Locate the cell with the specified text and output its [X, Y] center coordinate. 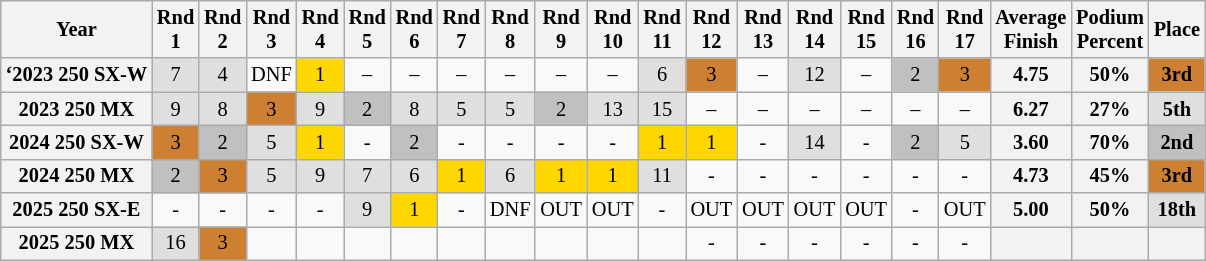
6.27 [1032, 109]
Rnd15 [866, 29]
Rnd17 [965, 29]
11 [662, 176]
2nd [1177, 142]
2023 250 MX [76, 109]
2024 250 MX [76, 176]
2025 250 SX-E [76, 210]
12 [815, 75]
Rnd10 [613, 29]
45% [1110, 176]
3.60 [1032, 142]
Rnd4 [320, 29]
Rnd13 [763, 29]
4.73 [1032, 176]
Rnd7 [462, 29]
15 [662, 109]
Place [1177, 29]
Rnd8 [510, 29]
2024 250 SX-W [76, 142]
PodiumPercent [1110, 29]
AverageFinish [1032, 29]
18th [1177, 210]
4 [222, 75]
13 [613, 109]
5th [1177, 109]
Rnd1 [176, 29]
70% [1110, 142]
27% [1110, 109]
Rnd2 [222, 29]
Rnd5 [368, 29]
Rnd16 [916, 29]
Year [76, 29]
4.75 [1032, 75]
‘2023 250 SX-W [76, 75]
Rnd11 [662, 29]
5.00 [1032, 210]
Rnd12 [712, 29]
Rnd6 [414, 29]
Rnd14 [815, 29]
Rnd3 [271, 29]
Rnd9 [561, 29]
14 [815, 142]
16 [176, 243]
2025 250 MX [76, 243]
